From the cell containing the given text, extract its center point as [X, Y] coordinate. 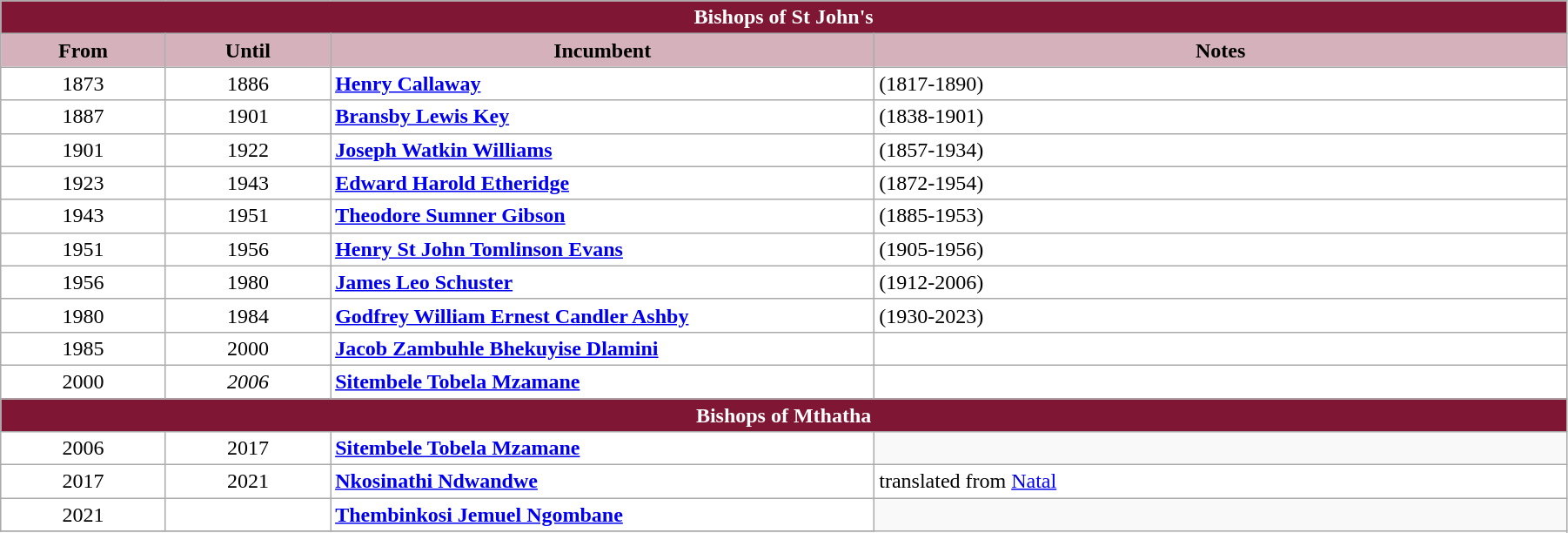
Notes [1221, 51]
Theodore Sumner Gibson [602, 216]
translated from Natal [1221, 482]
From [84, 51]
Godfrey William Ernest Candler Ashby [602, 315]
Bransby Lewis Key [602, 117]
James Leo Schuster [602, 282]
1985 [84, 348]
Bishops of St John's [784, 17]
1922 [247, 150]
(1905-1956) [1221, 249]
Until [247, 51]
(1912-2006) [1221, 282]
Bishops of Mthatha [784, 415]
Incumbent [602, 51]
Nkosinathi Ndwandwe [602, 482]
(1885-1953) [1221, 216]
Jacob Zambuhle Bhekuyise Dlamini [602, 348]
(1817-1890) [1221, 84]
(1930-2023) [1221, 315]
(1838-1901) [1221, 117]
1923 [84, 183]
Thembinkosi Jemuel Ngombane [602, 515]
Edward Harold Etheridge [602, 183]
1887 [84, 117]
Joseph Watkin Williams [602, 150]
(1857-1934) [1221, 150]
(1872-1954) [1221, 183]
Henry St John Tomlinson Evans [602, 249]
1984 [247, 315]
1873 [84, 84]
1886 [247, 84]
Henry Callaway [602, 84]
